Provide the (X, Y) coordinate of the cell's center where the given text is located.  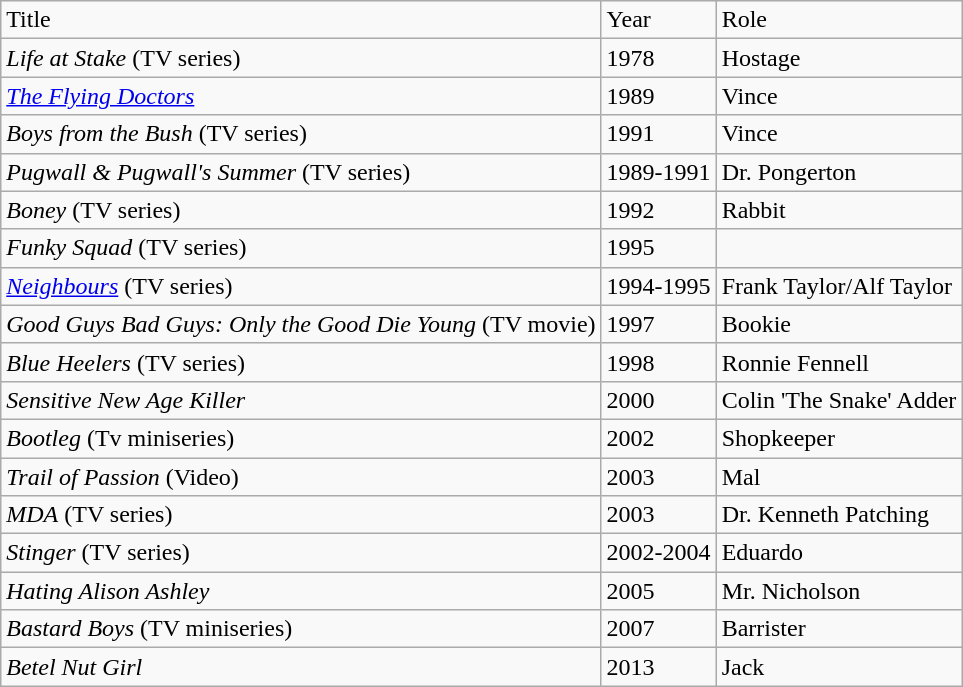
Role (839, 20)
1989-1991 (658, 172)
Boys from the Bush (TV series) (301, 134)
Hostage (839, 58)
Barrister (839, 629)
Hating Alison Ashley (301, 591)
Life at Stake (TV series) (301, 58)
Shopkeeper (839, 438)
Eduardo (839, 553)
2002 (658, 438)
1997 (658, 324)
1978 (658, 58)
Blue Heelers (TV series) (301, 362)
Betel Nut Girl (301, 667)
Dr. Kenneth Patching (839, 515)
MDA (TV series) (301, 515)
Bastard Boys (TV miniseries) (301, 629)
1991 (658, 134)
Neighbours (TV series) (301, 286)
Stinger (TV series) (301, 553)
1995 (658, 248)
Funky Squad (TV series) (301, 248)
1992 (658, 210)
Mal (839, 477)
2005 (658, 591)
Good Guys Bad Guys: Only the Good Die Young (TV movie) (301, 324)
Jack (839, 667)
1989 (658, 96)
Mr. Nicholson (839, 591)
Bookie (839, 324)
2007 (658, 629)
The Flying Doctors (301, 96)
2013 (658, 667)
Frank Taylor/Alf Taylor (839, 286)
Colin 'The Snake' Adder (839, 400)
Title (301, 20)
2000 (658, 400)
Boney (TV series) (301, 210)
Ronnie Fennell (839, 362)
Pugwall & Pugwall's Summer (TV series) (301, 172)
1998 (658, 362)
Sensitive New Age Killer (301, 400)
Rabbit (839, 210)
1994-1995 (658, 286)
Trail of Passion (Video) (301, 477)
Year (658, 20)
Dr. Pongerton (839, 172)
2002-2004 (658, 553)
Bootleg (Tv miniseries) (301, 438)
